Detect which cell encompasses the target text, then output its [X, Y] center coordinate. 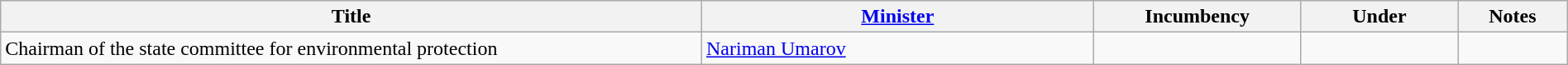
Minister [898, 17]
Chairman of the state committee for environmental protection [351, 48]
Under [1379, 17]
Title [351, 17]
Notes [1513, 17]
Nariman Umarov [898, 48]
Incumbency [1198, 17]
